Extract the (X, Y) coordinate from the center of the cell holding the provided text.  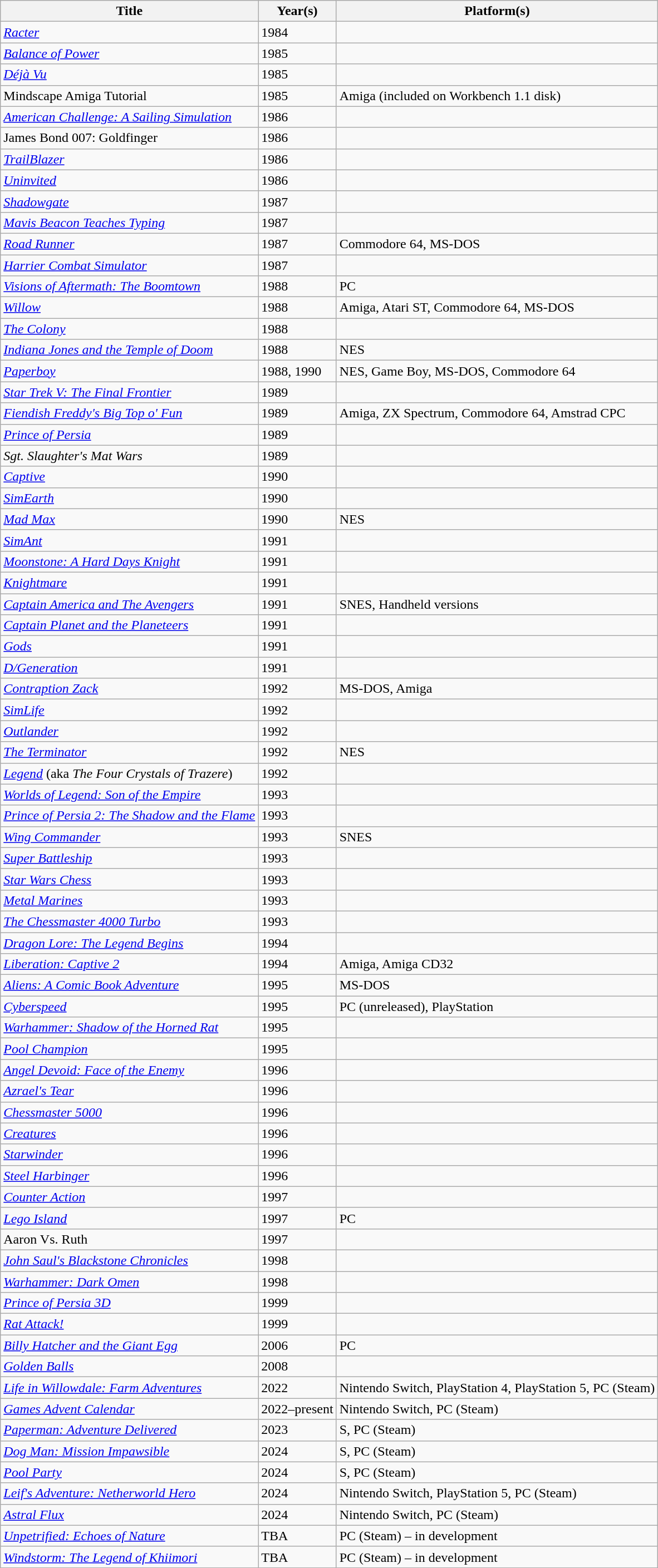
Prince of Persia 3D (129, 1303)
Mad Max (129, 519)
Amiga, Amiga CD32 (497, 964)
Wing Commander (129, 837)
Dog Man: Mission Impawsible (129, 1451)
Rat Attack! (129, 1324)
Worlds of Legend: Son of the Empire (129, 795)
MS-DOS, Amiga (497, 689)
Life in Willowdale: Farm Adventures (129, 1388)
Commodore 64, MS-DOS (497, 244)
Unpetrified: Echoes of Nature (129, 1536)
Super Battleship (129, 858)
1984 (297, 32)
Pool Party (129, 1472)
Knightmare (129, 583)
SNES (497, 837)
Chessmaster 5000 (129, 1112)
Billy Hatcher and the Giant Egg (129, 1345)
Golden Balls (129, 1367)
Outlander (129, 731)
Year(s) (297, 11)
SimEarth (129, 498)
Déjà Vu (129, 75)
Balance of Power (129, 53)
Windstorm: The Legend of Khiimori (129, 1557)
Liberation: Captive 2 (129, 964)
Mavis Beacon Teaches Typing (129, 223)
2022–present (297, 1409)
2022 (297, 1388)
The Chessmaster 4000 Turbo (129, 921)
Indiana Jones and the Temple of Doom (129, 350)
The Colony (129, 329)
Counter Action (129, 1197)
Fiendish Freddy's Big Top o' Fun (129, 413)
Legend (aka The Four Crystals of Trazere) (129, 773)
Star Trek V: The Final Frontier (129, 392)
John Saul's Blackstone Chronicles (129, 1260)
Amiga, Atari ST, Commodore 64, MS-DOS (497, 308)
SimLife (129, 710)
Starwinder (129, 1155)
Steel Harbinger (129, 1176)
SNES, Handheld versions (497, 604)
Shadowgate (129, 201)
Paperman: Adventure Delivered (129, 1430)
Prince of Persia (129, 435)
Nintendo Switch, PlayStation 5, PC (Steam) (497, 1493)
D/Generation (129, 668)
2008 (297, 1367)
SimAnt (129, 540)
Creatures (129, 1133)
Cyberspeed (129, 1007)
Warhammer: Shadow of the Horned Rat (129, 1028)
Captain Planet and the Planeteers (129, 625)
James Bond 007: Goldfinger (129, 138)
PC (unreleased), PlayStation (497, 1007)
Azrael's Tear (129, 1091)
Star Wars Chess (129, 879)
Gods (129, 647)
Paperboy (129, 371)
Willow (129, 308)
Metal Marines (129, 900)
Captive (129, 477)
Games Advent Calendar (129, 1409)
Captain America and The Avengers (129, 604)
Angel Devoid: Face of the Enemy (129, 1070)
Title (129, 11)
The Terminator (129, 752)
Aliens: A Comic Book Adventure (129, 985)
Prince of Persia 2: The Shadow and the Flame (129, 816)
2023 (297, 1430)
American Challenge: A Sailing Simulation (129, 117)
Road Runner (129, 244)
1988, 1990 (297, 371)
Nintendo Switch, PlayStation 4, PlayStation 5, PC (Steam) (497, 1388)
Astral Flux (129, 1515)
Lego Island (129, 1218)
Contraption Zack (129, 689)
Amiga (included on Workbench 1.1 disk) (497, 96)
Moonstone: A Hard Days Knight (129, 561)
Racter (129, 32)
Platform(s) (497, 11)
Leif's Adventure: Netherworld Hero (129, 1493)
Aaron Vs. Ruth (129, 1239)
Warhammer: Dark Omen (129, 1281)
Mindscape Amiga Tutorial (129, 96)
Harrier Combat Simulator (129, 265)
NES, Game Boy, MS-DOS, Commodore 64 (497, 371)
Dragon Lore: The Legend Begins (129, 943)
Visions of Aftermath: The Boomtown (129, 287)
Amiga, ZX Spectrum, Commodore 64, Amstrad CPC (497, 413)
TrailBlazer (129, 159)
Pool Champion (129, 1049)
2006 (297, 1345)
Uninvited (129, 180)
Sgt. Slaughter's Mat Wars (129, 456)
MS-DOS (497, 985)
